Determine the [x, y] coordinate at the center of the cell enclosing the given text.  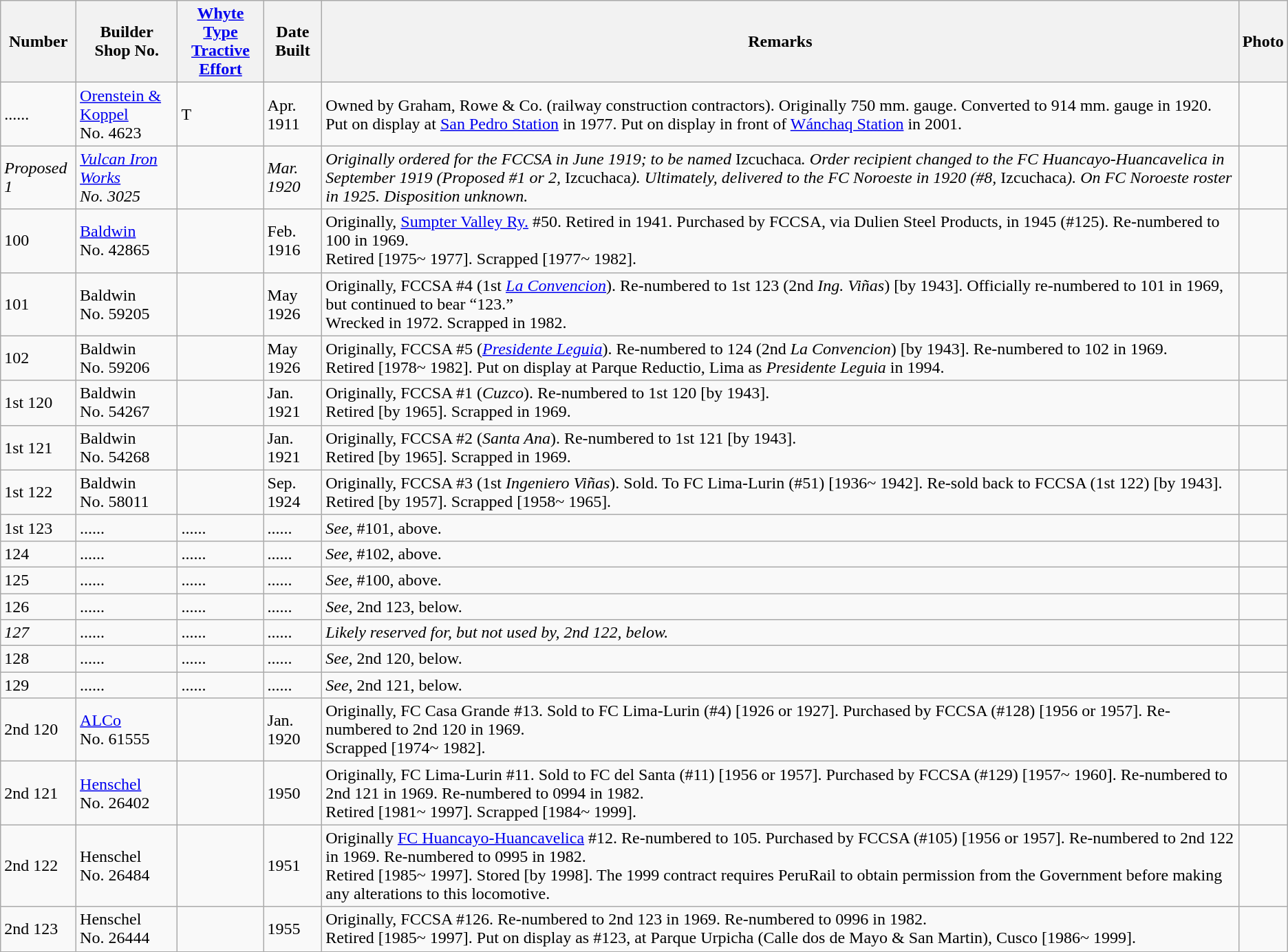
101 [39, 304]
2nd 123 [39, 929]
1st 123 [39, 528]
2nd 121 [39, 793]
124 [39, 554]
Sep. 1924 [293, 493]
Date Built [293, 41]
See, #100, above. [780, 580]
HenschelNo. 26402 [127, 793]
1st 120 [39, 403]
1950 [293, 793]
BaldwinNo. 58011 [127, 493]
126 [39, 606]
BaldwinNo. 54268 [127, 447]
Likely reserved for, but not used by, 2nd 122, below. [780, 633]
See, 2nd 120, below. [780, 659]
BaldwinNo. 54267 [127, 403]
Number [39, 41]
Feb. 1916 [293, 241]
See, 2nd 121, below. [780, 685]
Whyte TypeTractive Effort [220, 41]
128 [39, 659]
BaldwinNo. 59205 [127, 304]
See, #101, above. [780, 528]
Orenstein & KoppelNo. 4623 [127, 114]
129 [39, 685]
Apr. 1911 [293, 114]
1955 [293, 929]
Proposed 1 [39, 177]
BuilderShop No. [127, 41]
Photo [1263, 41]
BaldwinNo. 59206 [127, 358]
125 [39, 580]
1st 122 [39, 493]
2nd 122 [39, 865]
Vulcan Iron WorksNo. 3025 [127, 177]
100 [39, 241]
T [220, 114]
Originally, FCCSA #1 (Cuzco). Re-numbered to 1st 120 [by 1943].Retired [by 1965]. Scrapped in 1969. [780, 403]
102 [39, 358]
BaldwinNo. 42865 [127, 241]
1st 121 [39, 447]
See, #102, above. [780, 554]
Originally, FCCSA #2 (Santa Ana). Re-numbered to 1st 121 [by 1943].Retired [by 1965]. Scrapped in 1969. [780, 447]
Mar. 1920 [293, 177]
Jan. 1920 [293, 730]
ALCoNo. 61555 [127, 730]
See, 2nd 123, below. [780, 606]
2nd 120 [39, 730]
127 [39, 633]
Remarks [780, 41]
HenschelNo. 26444 [127, 929]
HenschelNo. 26484 [127, 865]
1951 [293, 865]
